Detect which cell encompasses the target text, then output its [x, y] center coordinate. 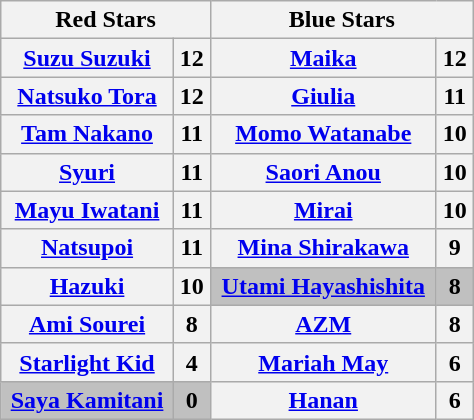
Starlight Kid [88, 362]
Hanan [323, 400]
Ami Sourei [88, 324]
9 [454, 248]
4 [192, 362]
Tam Nakano [88, 134]
Natsupoi [88, 248]
Suzu Suzuki [88, 58]
Saori Anou [323, 172]
Hazuki [88, 286]
Utami Hayashishita [323, 286]
Mayu Iwatani [88, 210]
Red Stars [106, 20]
Giulia [323, 96]
Maika [323, 58]
Blue Stars [342, 20]
Mariah May [323, 362]
0 [192, 400]
Momo Watanabe [323, 134]
Saya Kamitani [88, 400]
AZM [323, 324]
Mirai [323, 210]
Mina Shirakawa [323, 248]
Natsuko Tora [88, 96]
Syuri [88, 172]
